For the text-containing cell, return its midpoint in (X, Y) coordinate format. 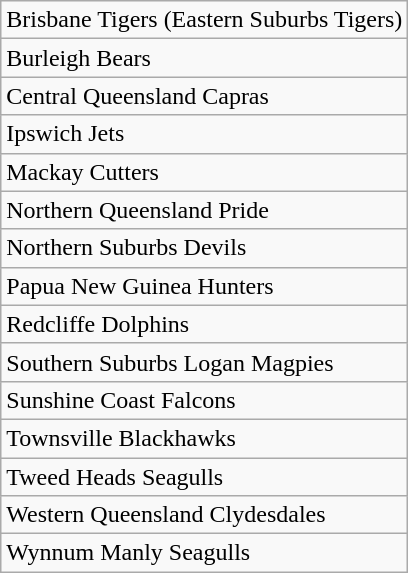
Northern Suburbs Devils (204, 248)
Western Queensland Clydesdales (204, 515)
Tweed Heads Seagulls (204, 477)
Burleigh Bears (204, 58)
Brisbane Tigers (Eastern Suburbs Tigers) (204, 20)
Redcliffe Dolphins (204, 324)
Northern Queensland Pride (204, 210)
Papua New Guinea Hunters (204, 286)
Townsville Blackhawks (204, 438)
Southern Suburbs Logan Magpies (204, 362)
Sunshine Coast Falcons (204, 400)
Mackay Cutters (204, 172)
Central Queensland Capras (204, 96)
Ipswich Jets (204, 134)
Wynnum Manly Seagulls (204, 553)
